Detect which cell encompasses the target text, then output its (x, y) center coordinate. 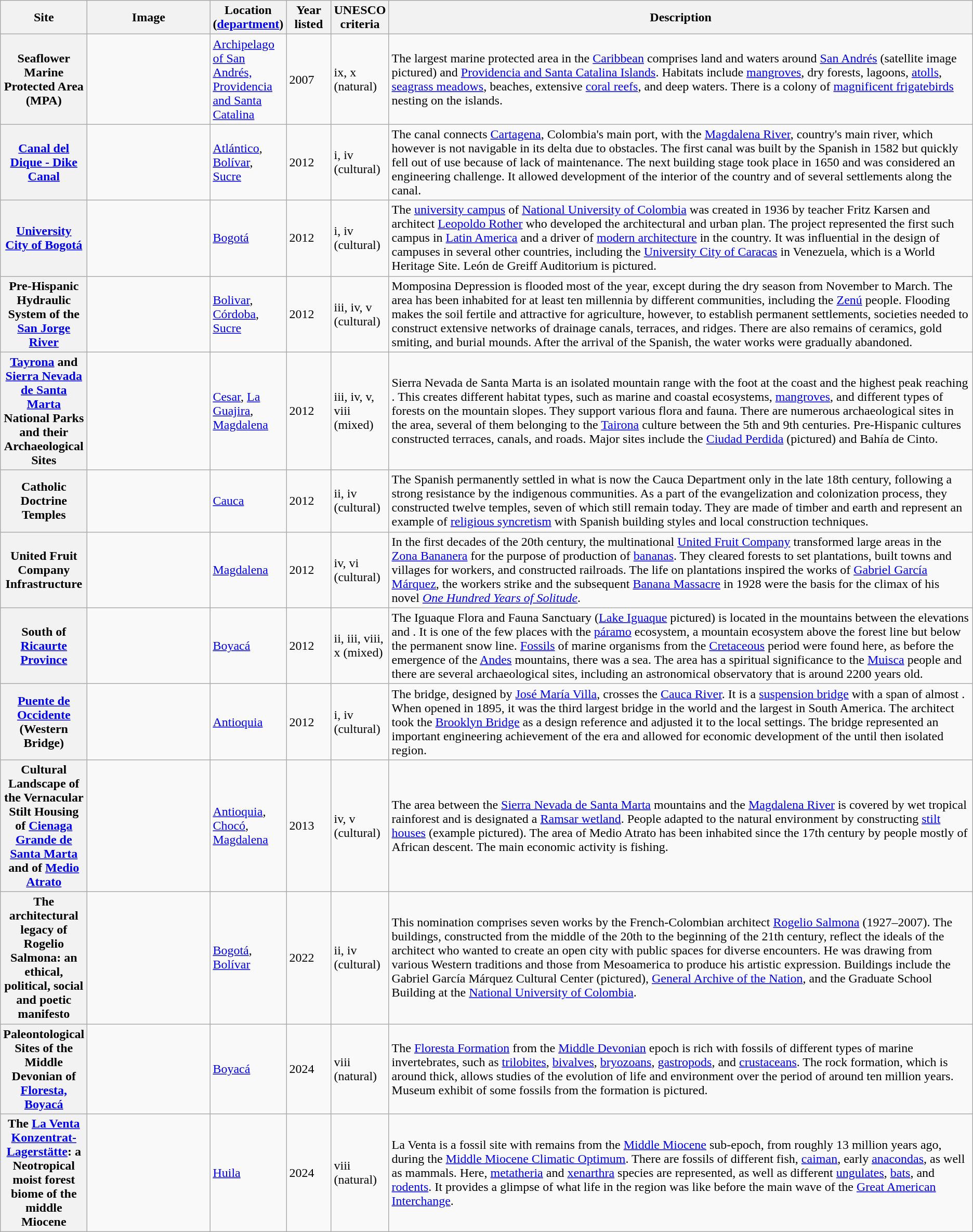
University City of Bogotá (44, 238)
South of Ricaurte Province (44, 646)
The La Venta Konzentrat-Lagerstätte: a Neotropical moist forest biome of the middle Miocene (44, 1173)
2007 (309, 79)
Archipelago of San Andrés, Providencia and Santa Catalina (248, 79)
Seaflower Marine Protected Area (MPA) (44, 79)
Image (149, 18)
Site (44, 18)
The architectural legacy of Rogelio Salmona: an ethical, political, social and poetic manifesto (44, 958)
Pre-Hispanic Hydraulic System of the San Jorge River (44, 314)
Paleontological Sites of the Middle Devonian of Floresta, Boyacá (44, 1069)
2022 (309, 958)
Location (department) (248, 18)
Description (681, 18)
UNESCO criteria (360, 18)
iii, iv, v, viii (mixed) (360, 411)
Year listed (309, 18)
United Fruit Company Infrastructure (44, 570)
Huila (248, 1173)
Bogotá, Bolívar (248, 958)
iv, v (cultural) (360, 825)
Bolivar, Córdoba, Sucre (248, 314)
iv, vi (cultural) (360, 570)
ii, iii, viii, x (mixed) (360, 646)
ix, x (natural) (360, 79)
2013 (309, 825)
Canal del Dique - Dike Canal (44, 162)
Antioquia, Chocó, Magdalena (248, 825)
Tayrona and Sierra Nevada de Santa Marta National Parks and their Archaeological Sites (44, 411)
Cesar, La Guajira, Magdalena (248, 411)
iii, iv, v (cultural) (360, 314)
Cultural Landscape of the Vernacular Stilt Housing of Cienaga Grande de Santa Marta and of Medio Atrato (44, 825)
Bogotá (248, 238)
Puente de Occidente (Western Bridge) (44, 722)
Magdalena (248, 570)
Antioquia (248, 722)
Cauca (248, 501)
Atlántico, Bolívar, Sucre (248, 162)
Catholic Doctrine Temples (44, 501)
